Capture the cell that displays the provided text and extract its (x, y) central coordinate. 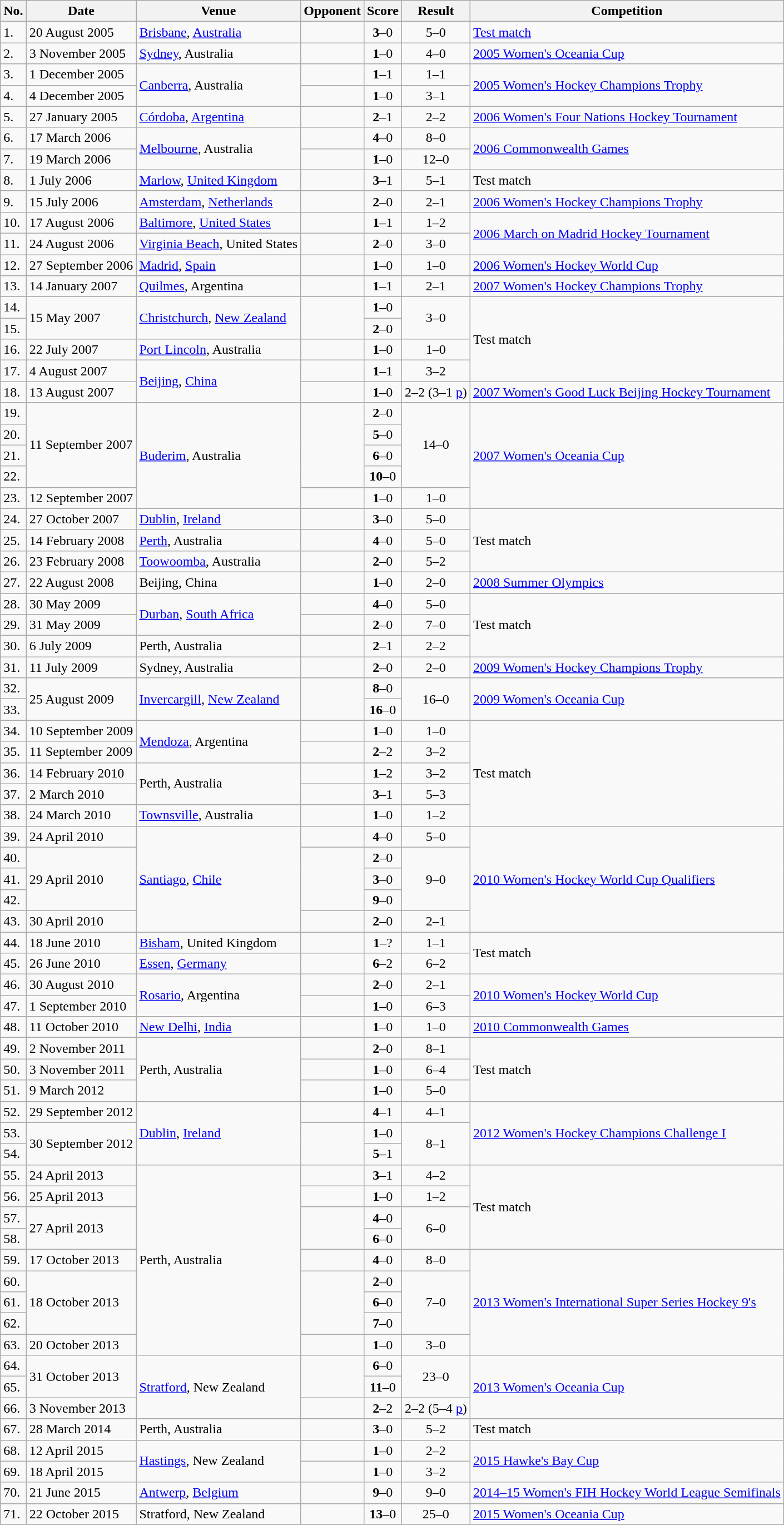
30 September 2012 (81, 1143)
28 March 2014 (81, 1429)
18 April 2015 (81, 1472)
4 December 2005 (81, 96)
13. (13, 286)
2 November 2011 (81, 1048)
67. (13, 1429)
Buderim, Australia (219, 455)
11. (13, 244)
2014–15 Women's FIH Hockey World League Semifinals (627, 1493)
21 June 2015 (81, 1493)
34. (13, 731)
43. (13, 921)
18 October 2013 (81, 1302)
57. (13, 1217)
2013 Women's International Super Series Hockey 9's (627, 1302)
30. (13, 646)
No. (13, 11)
40. (13, 858)
Mendoza, Argentina (219, 741)
12 September 2007 (81, 498)
Score (383, 11)
2007 Women's Good Luck Beijing Hockey Tournament (627, 392)
27 September 2006 (81, 265)
25–0 (436, 1514)
15 July 2006 (81, 201)
6. (13, 138)
1 July 2006 (81, 180)
31 October 2013 (81, 1377)
52. (13, 1112)
54. (13, 1154)
44. (13, 943)
2009 Women's Oceania Cup (627, 699)
47. (13, 1006)
2010 Women's Hockey World Cup Qualifiers (627, 879)
48. (13, 1027)
22 October 2015 (81, 1514)
29. (13, 625)
62. (13, 1324)
Bisham, United Kingdom (219, 943)
36. (13, 773)
56. (13, 1196)
Invercargill, New Zealand (219, 699)
1 September 2010 (81, 1006)
Toowoomba, Australia (219, 561)
69. (13, 1472)
39. (13, 836)
Marlow, United Kingdom (219, 180)
24 April 2013 (81, 1175)
Brisbane, Australia (219, 32)
2007 Women's Hockey Champions Trophy (627, 286)
Christchurch, New Zealand (219, 318)
16. (13, 350)
35. (13, 752)
59. (13, 1260)
2 March 2010 (81, 794)
12. (13, 265)
28. (13, 603)
20. (13, 434)
Townsville, Australia (219, 815)
25 April 2013 (81, 1196)
24. (13, 519)
2–2 (5–4 p) (436, 1408)
Venue (219, 11)
2013 Women's Oceania Cup (627, 1387)
42. (13, 900)
17. (13, 371)
Result (436, 11)
Competition (627, 11)
New Delhi, India (219, 1027)
Madrid, Spain (219, 265)
29 April 2010 (81, 879)
2007 Women's Oceania Cup (627, 455)
Opponent (333, 11)
2006 Commonwealth Games (627, 148)
64. (13, 1366)
14 January 2007 (81, 286)
61. (13, 1303)
20 October 2013 (81, 1345)
4–2 (436, 1175)
2012 Women's Hockey Champions Challenge I (627, 1133)
2005 Women's Hockey Champions Trophy (627, 85)
11 July 2009 (81, 667)
11 October 2010 (81, 1027)
3 November 2013 (81, 1408)
14 February 2010 (81, 773)
2006 Women's Hockey World Cup (627, 265)
51. (13, 1091)
4. (13, 96)
38. (13, 815)
22 August 2008 (81, 582)
60. (13, 1281)
5. (13, 117)
11 September 2009 (81, 752)
11 September 2007 (81, 445)
18. (13, 392)
10. (13, 222)
8. (13, 180)
7. (13, 159)
53. (13, 1133)
15. (13, 329)
23. (13, 498)
15 May 2007 (81, 318)
1 December 2005 (81, 75)
26 June 2010 (81, 964)
30 May 2009 (81, 603)
17 March 2006 (81, 138)
9. (13, 201)
14–0 (436, 445)
6 July 2009 (81, 646)
12 April 2015 (81, 1450)
29 September 2012 (81, 1112)
13–0 (383, 1514)
1. (13, 32)
18 June 2010 (81, 943)
49. (13, 1048)
41. (13, 879)
Essen, Germany (219, 964)
33. (13, 710)
27 October 2007 (81, 519)
4 August 2007 (81, 371)
19 March 2006 (81, 159)
Córdoba, Argentina (219, 117)
19. (13, 413)
2010 Commonwealth Games (627, 1027)
Antwerp, Belgium (219, 1493)
2006 Women's Four Nations Hockey Tournament (627, 117)
27. (13, 582)
Amsterdam, Netherlands (219, 201)
21. (13, 455)
6–3 (436, 1006)
10 September 2009 (81, 731)
14. (13, 308)
37. (13, 794)
32. (13, 689)
2010 Women's Hockey World Cup (627, 996)
55. (13, 1175)
9 March 2012 (81, 1091)
27 January 2005 (81, 117)
68. (13, 1450)
2008 Summer Olympics (627, 582)
24 August 2006 (81, 244)
17 October 2013 (81, 1260)
26. (13, 561)
Melbourne, Australia (219, 148)
5–3 (436, 794)
17 August 2006 (81, 222)
25 August 2009 (81, 699)
Virginia Beach, United States (219, 244)
2015 Hawke's Bay Cup (627, 1461)
66. (13, 1408)
45. (13, 964)
2009 Women's Hockey Champions Trophy (627, 667)
50. (13, 1070)
2–2 (3–1 p) (436, 392)
2006 Women's Hockey Champions Trophy (627, 201)
Quilmes, Argentina (219, 286)
10–0 (383, 477)
2015 Women's Oceania Cup (627, 1514)
22 July 2007 (81, 350)
12–0 (436, 159)
23 February 2008 (81, 561)
30 April 2010 (81, 921)
71. (13, 1514)
2. (13, 53)
Hastings, New Zealand (219, 1461)
25. (13, 540)
27 April 2013 (81, 1228)
Port Lincoln, Australia (219, 350)
70. (13, 1493)
Canberra, Australia (219, 85)
2005 Women's Oceania Cup (627, 53)
31 May 2009 (81, 625)
3 November 2005 (81, 53)
24 April 2010 (81, 836)
31. (13, 667)
63. (13, 1345)
3 November 2011 (81, 1070)
23–0 (436, 1377)
Rosario, Argentina (219, 996)
11–0 (383, 1387)
13 August 2007 (81, 392)
30 August 2010 (81, 985)
Date (81, 11)
22. (13, 477)
6–4 (436, 1070)
1–? (383, 943)
14 February 2008 (81, 540)
20 August 2005 (81, 32)
65. (13, 1387)
46. (13, 985)
Baltimore, United States (219, 222)
Santiago, Chile (219, 879)
2006 March on Madrid Hockey Tournament (627, 233)
24 March 2010 (81, 815)
58. (13, 1239)
3. (13, 75)
Durban, South Africa (219, 614)
